Detect which cell encompasses the target text, then output its (X, Y) center coordinate. 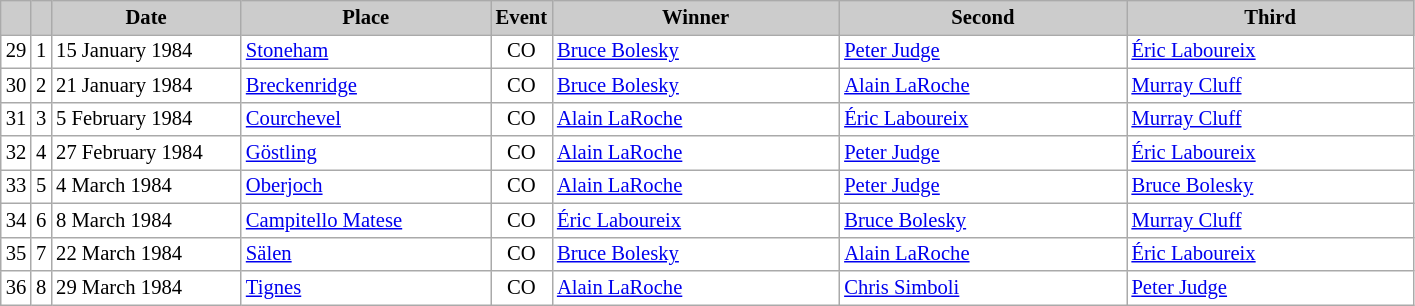
Breckenridge (366, 85)
31 (16, 119)
7 (41, 254)
33 (16, 186)
Courchevel (366, 119)
22 March 1984 (146, 254)
3 (41, 119)
4 (41, 153)
Chris Simboli (982, 287)
8 (41, 287)
Göstling (366, 153)
1 (41, 51)
Tignes (366, 287)
Stoneham (366, 51)
Oberjoch (366, 186)
Winner (696, 17)
5 February 1984 (146, 119)
30 (16, 85)
36 (16, 287)
Date (146, 17)
Third (1270, 17)
2 (41, 85)
Place (366, 17)
27 February 1984 (146, 153)
Sälen (366, 254)
Second (982, 17)
6 (41, 220)
4 March 1984 (146, 186)
21 January 1984 (146, 85)
Campitello Matese (366, 220)
15 January 1984 (146, 51)
34 (16, 220)
8 March 1984 (146, 220)
29 March 1984 (146, 287)
Event (522, 17)
29 (16, 51)
35 (16, 254)
32 (16, 153)
5 (41, 186)
